Find where the given text appears and provide that cell's center as (X, Y) coordinate. 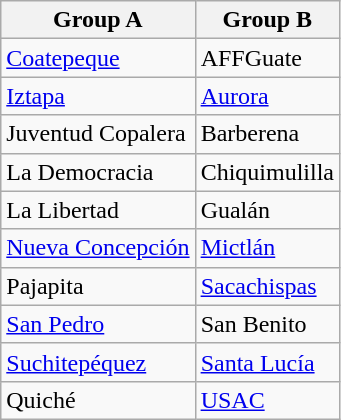
Group A (98, 20)
San Benito (267, 324)
AFFGuate (267, 58)
Chiquimulilla (267, 172)
Barberena (267, 134)
USAC (267, 400)
Aurora (267, 96)
Coatepeque (98, 58)
Nueva Concepción (98, 248)
Santa Lucía (267, 362)
La Libertad (98, 210)
San Pedro (98, 324)
Group B (267, 20)
Sacachispas (267, 286)
Iztapa (98, 96)
Suchitepéquez (98, 362)
La Democracia (98, 172)
Mictlán (267, 248)
Quiché (98, 400)
Juventud Copalera (98, 134)
Pajapita (98, 286)
Gualán (267, 210)
